Detect which cell encompasses the target text, then output its [x, y] center coordinate. 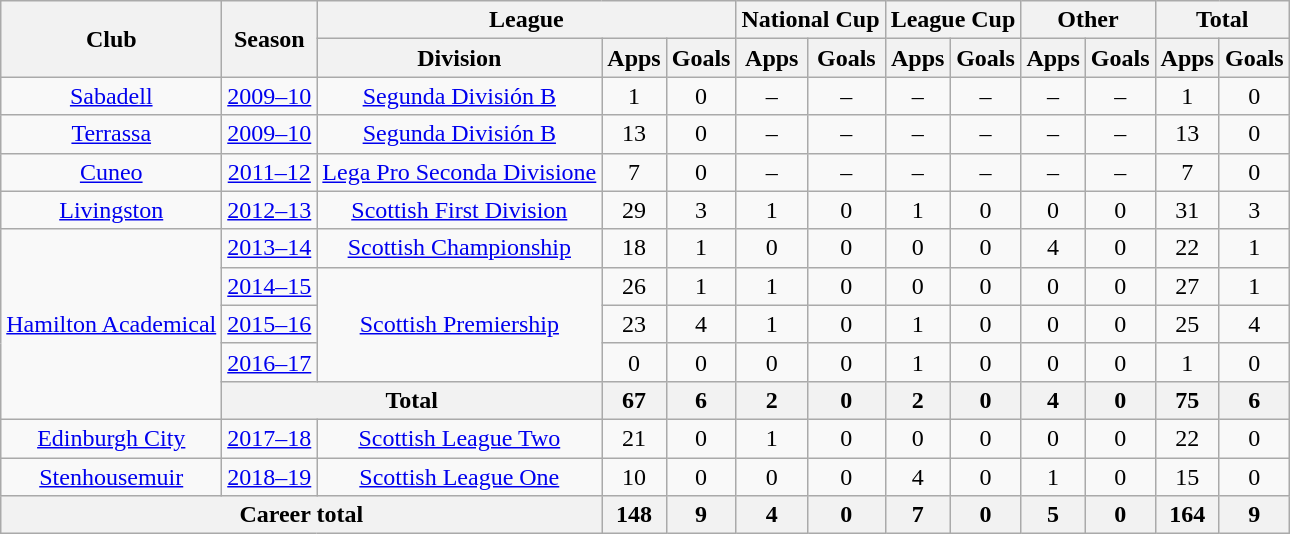
26 [634, 286]
Cuneo [112, 172]
164 [1187, 515]
25 [1187, 324]
Edinburgh City [112, 438]
27 [1187, 286]
21 [634, 438]
15 [1187, 477]
31 [1187, 210]
League Cup [953, 20]
23 [634, 324]
2017–18 [270, 438]
Sabadell [112, 96]
2012–13 [270, 210]
Lega Pro Seconda Divisione [460, 172]
67 [634, 400]
2014–15 [270, 286]
5 [1053, 515]
2015–16 [270, 324]
Terrassa [112, 134]
Scottish First Division [460, 210]
Scottish League One [460, 477]
Scottish Premiership [460, 324]
Hamilton Academical [112, 324]
148 [634, 515]
League [526, 20]
Career total [302, 515]
2011–12 [270, 172]
Season [270, 39]
10 [634, 477]
Scottish League Two [460, 438]
Stenhousemuir [112, 477]
National Cup [810, 20]
Club [112, 39]
2016–17 [270, 362]
Scottish Championship [460, 248]
Division [460, 58]
75 [1187, 400]
Livingston [112, 210]
2013–14 [270, 248]
29 [634, 210]
2018–19 [270, 477]
18 [634, 248]
Other [1088, 20]
